Return the (x, y) coordinate for the center point of the cell that contains the specified text.  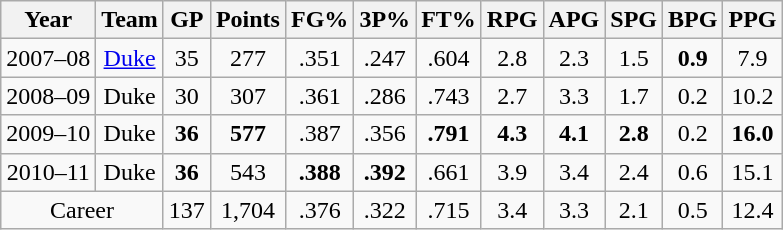
.661 (449, 172)
2010–11 (48, 172)
Career (82, 210)
2.1 (634, 210)
543 (248, 172)
35 (186, 58)
Team (130, 20)
.388 (319, 172)
1.7 (634, 96)
GP (186, 20)
2008–09 (48, 96)
RPG (512, 20)
1,704 (248, 210)
PPG (752, 20)
15.1 (752, 172)
1.5 (634, 58)
3P% (385, 20)
277 (248, 58)
FT% (449, 20)
30 (186, 96)
.392 (385, 172)
0.6 (693, 172)
.247 (385, 58)
BPG (693, 20)
FG% (319, 20)
Year (48, 20)
0.9 (693, 58)
2007–08 (48, 58)
.387 (319, 134)
7.9 (752, 58)
.604 (449, 58)
.286 (385, 96)
4.3 (512, 134)
SPG (634, 20)
3.9 (512, 172)
.322 (385, 210)
307 (248, 96)
.376 (319, 210)
.356 (385, 134)
.361 (319, 96)
16.0 (752, 134)
2.7 (512, 96)
2.3 (574, 58)
.743 (449, 96)
.715 (449, 210)
137 (186, 210)
2009–10 (48, 134)
Points (248, 20)
10.2 (752, 96)
APG (574, 20)
2.4 (634, 172)
.351 (319, 58)
.791 (449, 134)
4.1 (574, 134)
0.5 (693, 210)
577 (248, 134)
12.4 (752, 210)
